From the cell containing the given text, extract its center point as [x, y] coordinate. 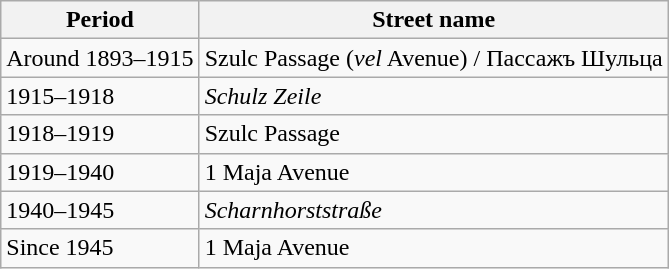
Szulc Passage (vel Avenue) / Пассажъ Шульца [434, 58]
Szulc Passage [434, 134]
1915–1918 [100, 96]
1918–1919 [100, 134]
Scharnhorststraße [434, 210]
Street name [434, 20]
Around 1893–1915 [100, 58]
1919–1940 [100, 172]
Since 1945 [100, 248]
Period [100, 20]
Schulz Zeile [434, 96]
1940–1945 [100, 210]
